For the text-containing cell, return its midpoint in (x, y) coordinate format. 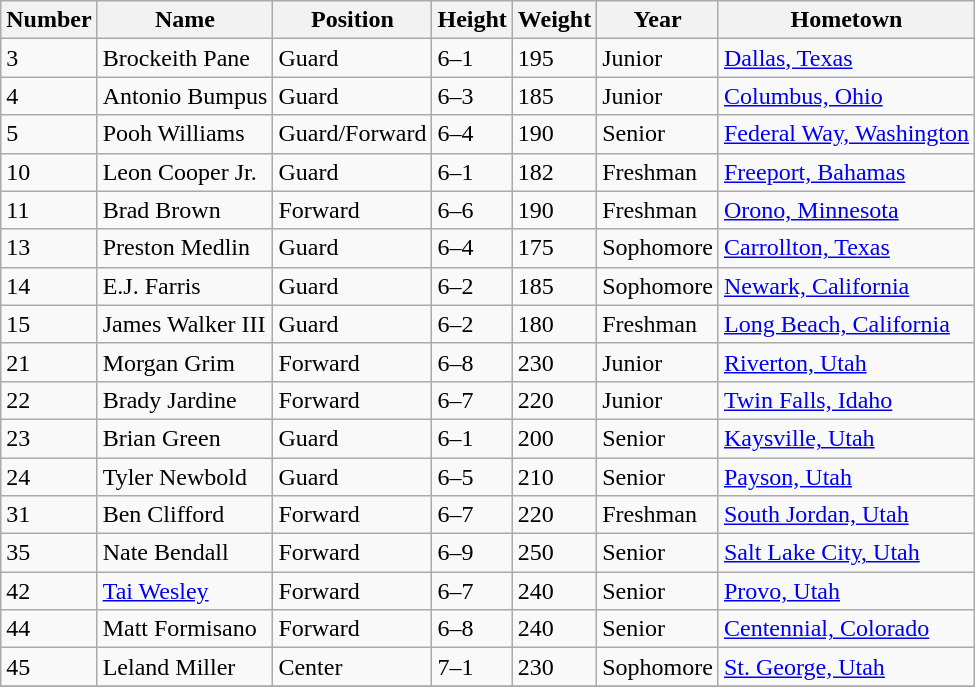
Centennial, Colorado (846, 629)
Hometown (846, 20)
Number (49, 20)
42 (49, 591)
21 (49, 362)
Brad Brown (185, 210)
Brady Jardine (185, 400)
Leon Cooper Jr. (185, 172)
Weight (554, 20)
13 (49, 248)
Riverton, Utah (846, 362)
Orono, Minnesota (846, 210)
Twin Falls, Idaho (846, 400)
6–9 (472, 553)
Matt Formisano (185, 629)
10 (49, 172)
Center (352, 667)
Provo, Utah (846, 591)
24 (49, 477)
Newark, California (846, 286)
182 (554, 172)
210 (554, 477)
3 (49, 58)
Dallas, Texas (846, 58)
11 (49, 210)
Brockeith Pane (185, 58)
31 (49, 515)
Height (472, 20)
22 (49, 400)
James Walker III (185, 324)
South Jordan, Utah (846, 515)
45 (49, 667)
Columbus, Ohio (846, 96)
Name (185, 20)
Freeport, Bahamas (846, 172)
Carrollton, Texas (846, 248)
7–1 (472, 667)
Ben Clifford (185, 515)
175 (554, 248)
4 (49, 96)
E.J. Farris (185, 286)
Tyler Newbold (185, 477)
Preston Medlin (185, 248)
Tai Wesley (185, 591)
Position (352, 20)
Kaysville, Utah (846, 438)
23 (49, 438)
Brian Green (185, 438)
Pooh Williams (185, 134)
6–3 (472, 96)
Federal Way, Washington (846, 134)
250 (554, 553)
15 (49, 324)
Leland Miller (185, 667)
Antonio Bumpus (185, 96)
6–6 (472, 210)
195 (554, 58)
200 (554, 438)
5 (49, 134)
Nate Bendall (185, 553)
180 (554, 324)
St. George, Utah (846, 667)
Guard/Forward (352, 134)
Year (658, 20)
Long Beach, California (846, 324)
Payson, Utah (846, 477)
44 (49, 629)
14 (49, 286)
6–5 (472, 477)
Salt Lake City, Utah (846, 553)
35 (49, 553)
Morgan Grim (185, 362)
